Provide the (X, Y) coordinate of the cell's center where the given text is located.  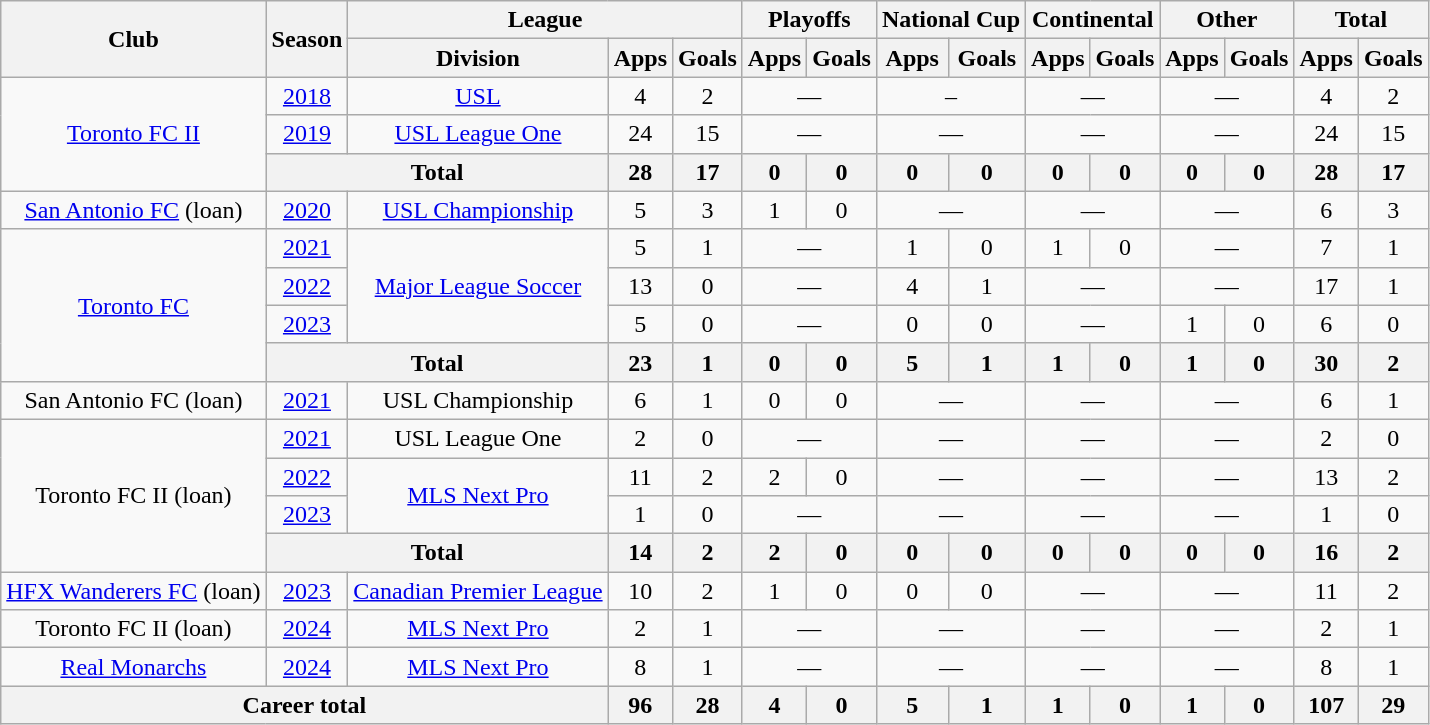
League (545, 20)
107 (1326, 705)
National Cup (950, 20)
96 (640, 705)
Continental (1093, 20)
USL (478, 96)
Career total (304, 705)
Season (307, 39)
2019 (307, 134)
23 (640, 362)
2018 (307, 96)
Toronto FC (134, 305)
2020 (307, 210)
14 (640, 553)
Toronto FC II (134, 134)
Other (1227, 20)
30 (1326, 362)
29 (1393, 705)
– (950, 96)
Playoffs (809, 20)
Real Monarchs (134, 667)
7 (1326, 248)
Major League Soccer (478, 286)
10 (640, 591)
Division (478, 58)
Club (134, 39)
Canadian Premier League (478, 591)
16 (1326, 553)
HFX Wanderers FC (loan) (134, 591)
